Extract the (x, y) coordinate from the center of the cell holding the provided text.  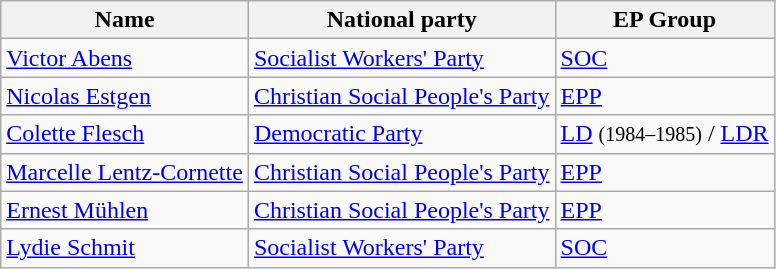
Ernest Mühlen (125, 210)
National party (402, 20)
Colette Flesch (125, 134)
Victor Abens (125, 58)
Nicolas Estgen (125, 96)
Lydie Schmit (125, 248)
Democratic Party (402, 134)
LD (1984–1985) / LDR (664, 134)
Name (125, 20)
Marcelle Lentz-Cornette (125, 172)
EP Group (664, 20)
